Pinpoint the cell where the given text exists, returning its [X, Y] midpoint coordinate. 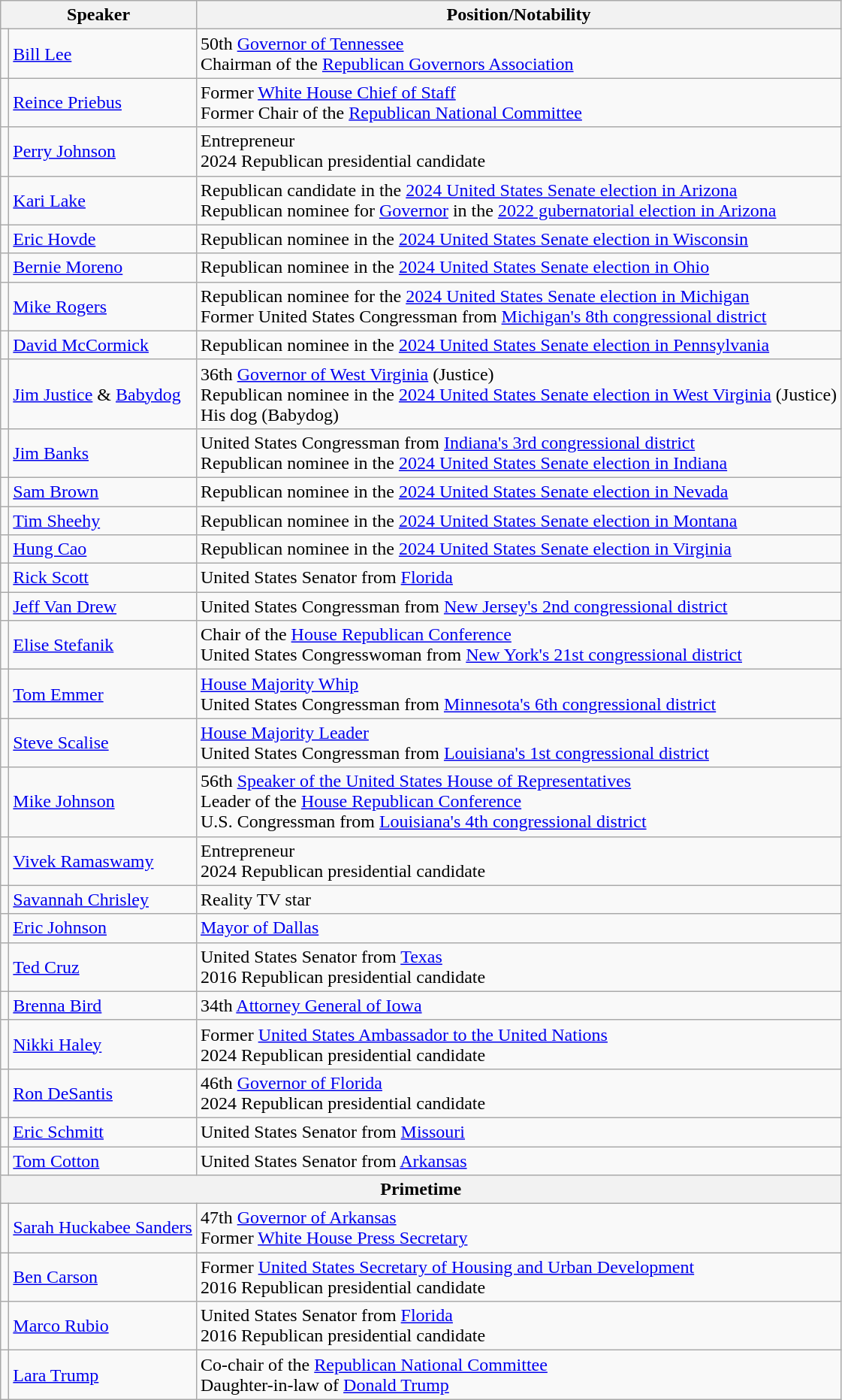
Mike Johnson [103, 802]
David McCormick [103, 345]
Republican nominee in the 2024 United States Senate election in Montana [518, 521]
Position/Notability [518, 15]
Nikki Haley [103, 1045]
Ben Carson [103, 1278]
United States Senator from Arkansas [518, 1161]
Republican nominee in the 2024 United States Senate election in Wisconsin [518, 239]
Vivek Ramaswamy [103, 861]
Republican nominee in the 2024 United States Senate election in Nevada [518, 491]
Sarah Huckabee Sanders [103, 1228]
United States Congressman from New Jersey's 2nd congressional district [518, 606]
Marco Rubio [103, 1326]
Tom Cotton [103, 1161]
Brenna Bird [103, 1005]
Former White House Chief of StaffFormer Chair of the Republican National Committee [518, 102]
Chair of the House Republican ConferenceUnited States Congresswoman from New York's 21st congressional district [518, 645]
Sam Brown [103, 491]
Speaker [99, 15]
Eric Schmitt [103, 1132]
Eric Hovde [103, 239]
United States Congressman from Indiana's 3rd congressional districtRepublican nominee in the 2024 United States Senate election in Indiana [518, 452]
Republican nominee in the 2024 United States Senate election in Virginia [518, 549]
Steve Scalise [103, 742]
United States Senator from Texas2016 Republican presidential candidate [518, 966]
Rick Scott [103, 578]
Bernie Moreno [103, 268]
Hung Cao [103, 549]
United States Senator from Missouri [518, 1132]
Reince Priebus [103, 102]
Former United States Ambassador to the United Nations2024 Republican presidential candidate [518, 1045]
Tom Emmer [103, 694]
United States Senator from Florida2016 Republican presidential candidate [518, 1326]
United States Senator from Florida [518, 578]
36th Governor of West Virginia (Justice)Republican nominee in the 2024 United States Senate election in West Virginia (Justice)His dog (Babydog) [518, 394]
Savannah Chrisley [103, 900]
Primetime [421, 1190]
Ron DeSantis [103, 1093]
Tim Sheehy [103, 521]
34th Attorney General of Iowa [518, 1005]
47th Governor of ArkansasFormer White House Press Secretary [518, 1228]
House Majority WhipUnited States Congressman from Minnesota's 6th congressional district [518, 694]
Co-chair of the Republican National CommitteeDaughter-in-law of Donald Trump [518, 1375]
50th Governor of TennesseeChairman of the Republican Governors Association [518, 54]
Republican nominee for the 2024 United States Senate election in MichiganFormer United States Congressman from Michigan's 8th congressional district [518, 307]
Perry Johnson [103, 152]
Mayor of Dallas [518, 928]
Bill Lee [103, 54]
Eric Johnson [103, 928]
46th Governor of Florida2024 Republican presidential candidate [518, 1093]
Jim Justice & Babydog [103, 394]
House Majority LeaderUnited States Congressman from Louisiana's 1st congressional district [518, 742]
Reality TV star [518, 900]
Mike Rogers [103, 307]
Former United States Secretary of Housing and Urban Development2016 Republican presidential candidate [518, 1278]
Jim Banks [103, 452]
Elise Stefanik [103, 645]
Kari Lake [103, 200]
Republican nominee in the 2024 United States Senate election in Ohio [518, 268]
Republican nominee in the 2024 United States Senate election in Pennsylvania [518, 345]
Lara Trump [103, 1375]
Jeff Van Drew [103, 606]
Ted Cruz [103, 966]
